From the cell containing the given text, extract its center point as (X, Y) coordinate. 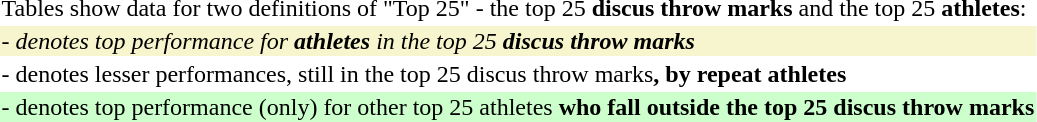
- denotes lesser performances, still in the top 25 discus throw marks, by repeat athletes (518, 74)
- denotes top performance for athletes in the top 25 discus throw marks (518, 41)
- denotes top performance (only) for other top 25 athletes who fall outside the top 25 discus throw marks (518, 107)
